Extract the (x, y) coordinate from the center of the cell holding the provided text.  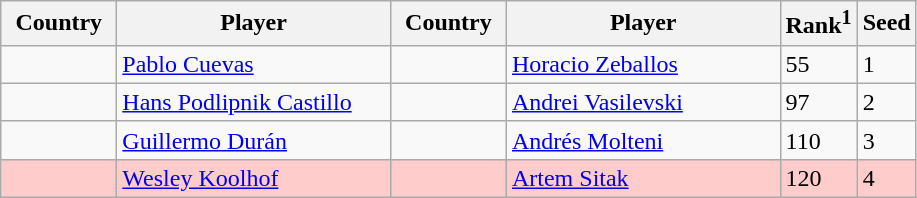
Pablo Cuevas (254, 64)
3 (886, 140)
Andrés Molteni (643, 140)
Artem Sitak (643, 178)
2 (886, 102)
110 (818, 140)
1 (886, 64)
Horacio Zeballos (643, 64)
Seed (886, 24)
Rank1 (818, 24)
Hans Podlipnik Castillo (254, 102)
4 (886, 178)
55 (818, 64)
Andrei Vasilevski (643, 102)
Guillermo Durán (254, 140)
97 (818, 102)
Wesley Koolhof (254, 178)
120 (818, 178)
